Search for the cell housing the specified text and yield its [X, Y] center coordinate. 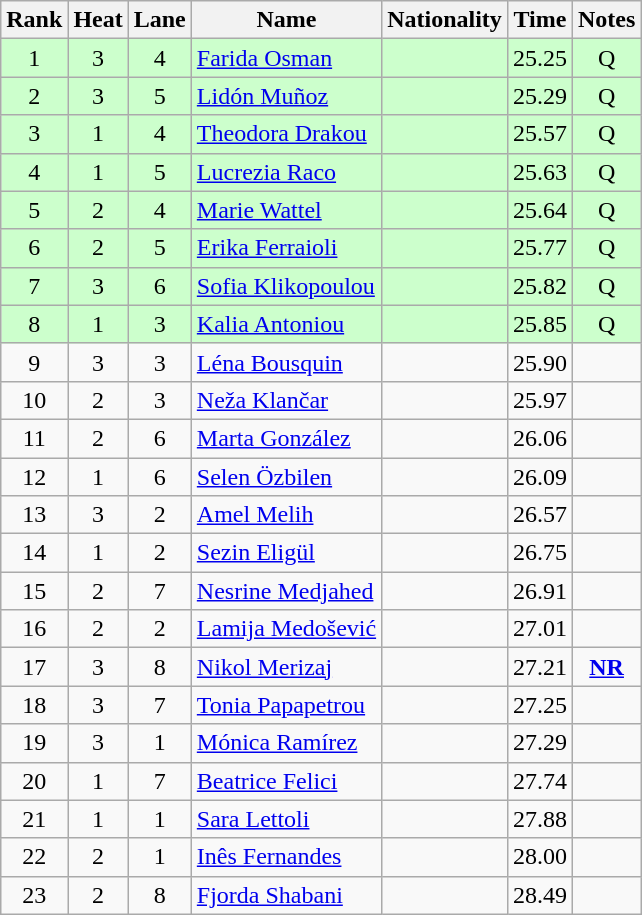
Heat [98, 20]
Tonia Papapetrou [286, 705]
Fjorda Shabani [286, 895]
Neža Klančar [286, 400]
27.21 [540, 667]
Beatrice Felici [286, 781]
27.25 [540, 705]
25.85 [540, 324]
25.57 [540, 134]
Time [540, 20]
Marie Wattel [286, 210]
15 [34, 591]
25.77 [540, 248]
27.74 [540, 781]
Theodora Drakou [286, 134]
27.29 [540, 743]
Amel Melih [286, 515]
19 [34, 743]
12 [34, 477]
26.57 [540, 515]
9 [34, 362]
10 [34, 400]
Erika Ferraioli [286, 248]
Kalia Antoniou [286, 324]
16 [34, 629]
Sofia Klikopoulou [286, 286]
Nationality [445, 20]
Sara Lettoli [286, 819]
23 [34, 895]
17 [34, 667]
25.97 [540, 400]
Name [286, 20]
25.90 [540, 362]
27.01 [540, 629]
Lidón Muñoz [286, 96]
Marta González [286, 438]
Nikol Merizaj [286, 667]
26.91 [540, 591]
Lane [160, 20]
26.06 [540, 438]
Inês Fernandes [286, 857]
Rank [34, 20]
Notes [606, 20]
28.00 [540, 857]
13 [34, 515]
Lamija Medošević [286, 629]
14 [34, 553]
25.25 [540, 58]
27.88 [540, 819]
Sezin Eligül [286, 553]
26.75 [540, 553]
20 [34, 781]
25.82 [540, 286]
21 [34, 819]
26.09 [540, 477]
25.64 [540, 210]
Nesrine Medjahed [286, 591]
28.49 [540, 895]
Léna Bousquin [286, 362]
25.63 [540, 172]
NR [606, 667]
Lucrezia Raco [286, 172]
Farida Osman [286, 58]
Selen Özbilen [286, 477]
11 [34, 438]
Mónica Ramírez [286, 743]
18 [34, 705]
25.29 [540, 96]
22 [34, 857]
